From the cell containing the given text, extract its center point as (X, Y) coordinate. 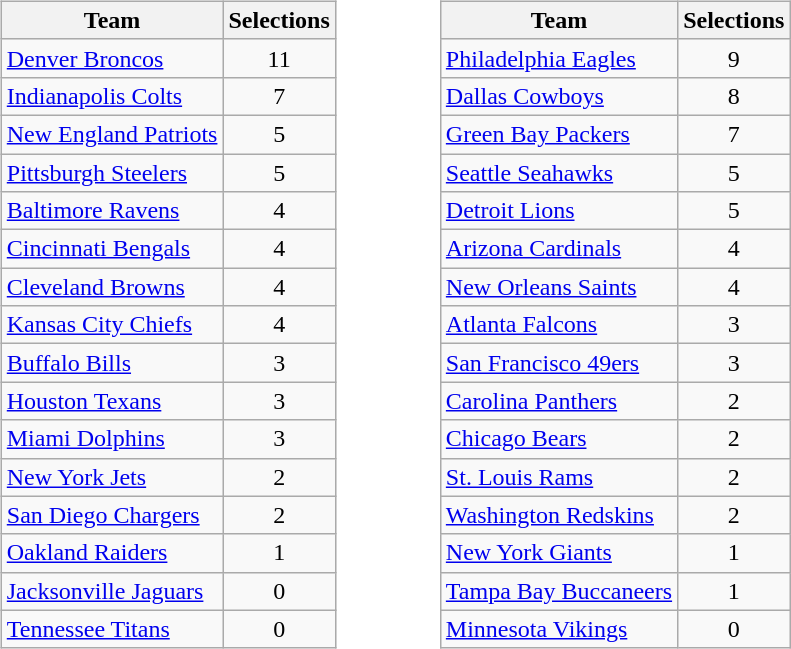
San Diego Chargers (112, 515)
9 (734, 58)
Arizona Cardinals (558, 249)
San Francisco 49ers (558, 363)
Minnesota Vikings (558, 629)
8 (734, 96)
Houston Texans (112, 401)
Pittsburgh Steelers (112, 173)
Tennessee Titans (112, 629)
Cleveland Browns (112, 287)
Cincinnati Bengals (112, 249)
Atlanta Falcons (558, 325)
Kansas City Chiefs (112, 325)
Oakland Raiders (112, 553)
Buffalo Bills (112, 363)
Tampa Bay Buccaneers (558, 591)
St. Louis Rams (558, 477)
Philadelphia Eagles (558, 58)
Washington Redskins (558, 515)
New York Giants (558, 553)
Seattle Seahawks (558, 173)
Indianapolis Colts (112, 96)
Miami Dolphins (112, 439)
Baltimore Ravens (112, 211)
New Orleans Saints (558, 287)
Carolina Panthers (558, 401)
New York Jets (112, 477)
Detroit Lions (558, 211)
Chicago Bears (558, 439)
11 (279, 58)
Green Bay Packers (558, 134)
New England Patriots (112, 134)
Dallas Cowboys (558, 96)
Denver Broncos (112, 58)
Jacksonville Jaguars (112, 591)
